Output the (x, y) coordinate of the center of the cell containing the given text.  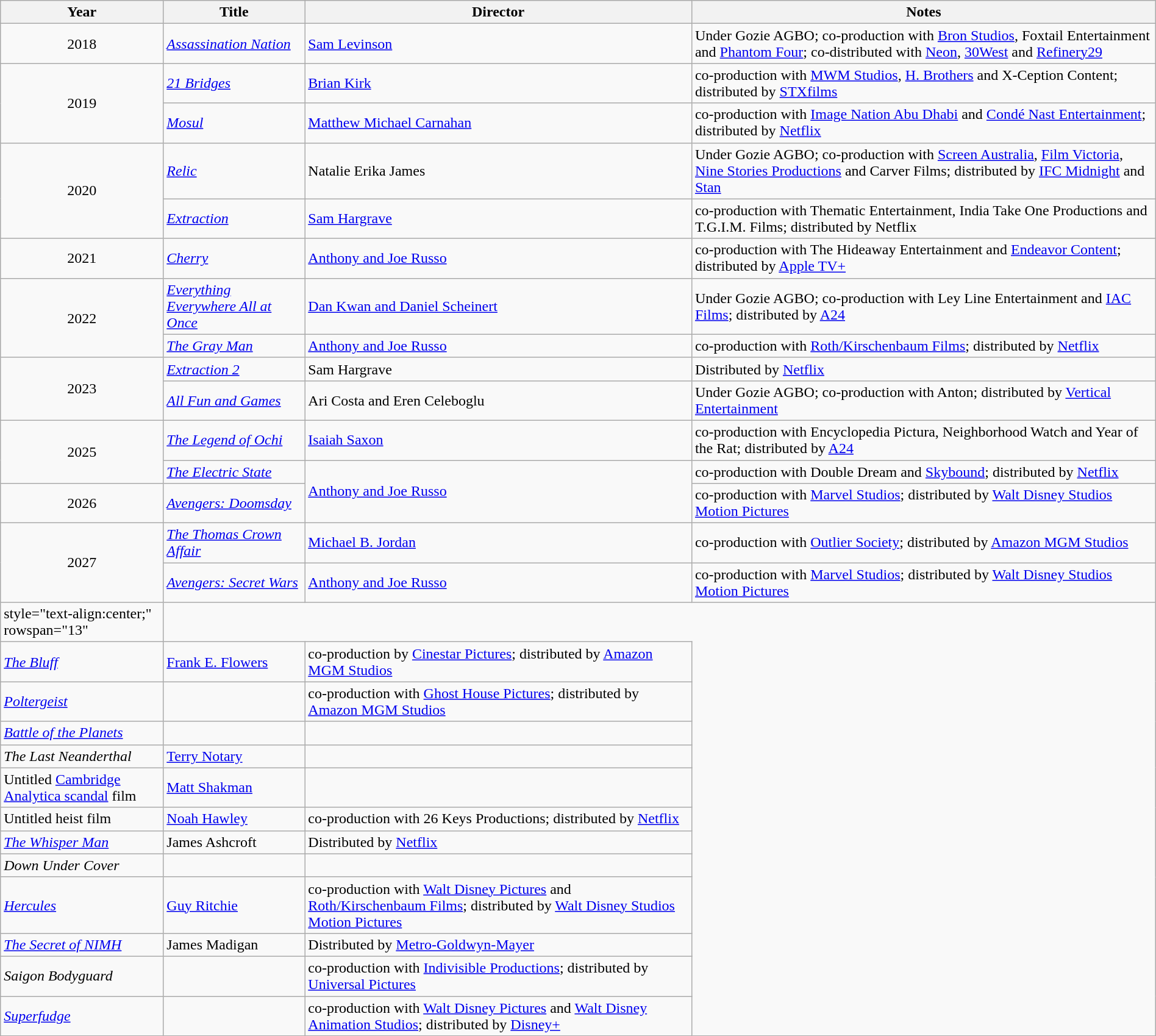
Mosul (234, 123)
Ari Costa and Eren Celeboglu (499, 400)
Everything Everywhere All at Once (234, 306)
Avengers: Doomsday (234, 504)
Untitled Cambridge Analytica scandal film (82, 788)
Saigon Bodyguard (82, 976)
Director (499, 12)
The Electric State (234, 471)
Michael B. Jordan (499, 543)
Title (234, 12)
co-production with Walt Disney Pictures and Roth/Kirschenbaum Films; distributed by Walt Disney Studios Motion Pictures (499, 905)
co-production with Double Dream and Skybound; distributed by Netflix (923, 471)
Dan Kwan and Daniel Scheinert (499, 306)
co-production with MWM Studios, H. Brothers and X-Ception Content; distributed by STXfilms (923, 83)
Terry Notary (234, 756)
21 Bridges (234, 83)
2021 (82, 259)
Relic (234, 171)
co-production with Encyclopedia Pictura, Neighborhood Watch and Year of the Rat; distributed by A24 (923, 440)
2027 (82, 563)
Avengers: Secret Wars (234, 583)
Under Gozie AGBO; co-production with Bron Studios, Foxtail Entertainment and Phantom Four; co-distributed with Neon, 30West and Refinery29 (923, 44)
Frank E. Flowers (234, 662)
Under Gozie AGBO; co-production with Anton; distributed by Vertical Entertainment (923, 400)
co-production with Image Nation Abu Dhabi and Condé Nast Entertainment; distributed by Netflix (923, 123)
Year (82, 12)
The Whisper Man (82, 842)
co-production with Ghost House Pictures; distributed by Amazon MGM Studios (499, 701)
co-production with Thematic Entertainment, India Take One Productions and T.G.I.M. Films; distributed by Netflix (923, 218)
Cherry (234, 259)
Battle of the Planets (82, 733)
co-production with Walt Disney Pictures and Walt Disney Animation Studios; distributed by Disney+ (499, 1016)
The Legend of Ochi (234, 440)
The Last Neanderthal (82, 756)
Assassination Nation (234, 44)
co-production with Outlier Society; distributed by Amazon MGM Studios (923, 543)
2026 (82, 504)
James Ashcroft (234, 842)
co-production with Indivisible Productions; distributed by Universal Pictures (499, 976)
Under Gozie AGBO; co-production with Screen Australia, Film Victoria, Nine Stories Productions and Carver Films; distributed by IFC Midnight and Stan (923, 171)
2018 (82, 44)
Down Under Cover (82, 865)
2023 (82, 389)
Isaiah Saxon (499, 440)
Under Gozie AGBO; co-production with Ley Line Entertainment and IAC Films; distributed by A24 (923, 306)
Superfudge (82, 1016)
James Madigan (234, 945)
Hercules (82, 905)
The Bluff (82, 662)
Extraction (234, 218)
Sam Levinson (499, 44)
2022 (82, 318)
co-production with 26 Keys Productions; distributed by Netflix (499, 819)
2019 (82, 103)
Matt Shakman (234, 788)
The Gray Man (234, 346)
Extraction 2 (234, 369)
Notes (923, 12)
2020 (82, 190)
Distributed by Metro-Goldwyn-Mayer (499, 945)
style="text-align:center;" rowspan="13" (82, 622)
The Thomas Crown Affair (234, 543)
co-production with The Hideaway Entertainment and Endeavor Content; distributed by Apple TV+ (923, 259)
Natalie Erika James (499, 171)
Brian Kirk (499, 83)
co-production with Roth/Kirschenbaum Films; distributed by Netflix (923, 346)
All Fun and Games (234, 400)
Noah Hawley (234, 819)
Matthew Michael Carnahan (499, 123)
The Secret of NIMH (82, 945)
Untitled heist film (82, 819)
co-production by Cinestar Pictures; distributed by Amazon MGM Studios (499, 662)
2025 (82, 451)
Guy Ritchie (234, 905)
Poltergeist (82, 701)
